Output the [X, Y] coordinate of the center of the cell containing the given text.  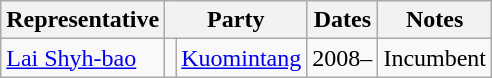
2008– [342, 58]
Party [236, 20]
Lai Shyh-bao [83, 58]
Dates [342, 20]
Representative [83, 20]
Kuomintang [242, 58]
Incumbent [435, 58]
Notes [435, 20]
